Identify which cell holds the provided text, then report its [x, y] central coordinate. 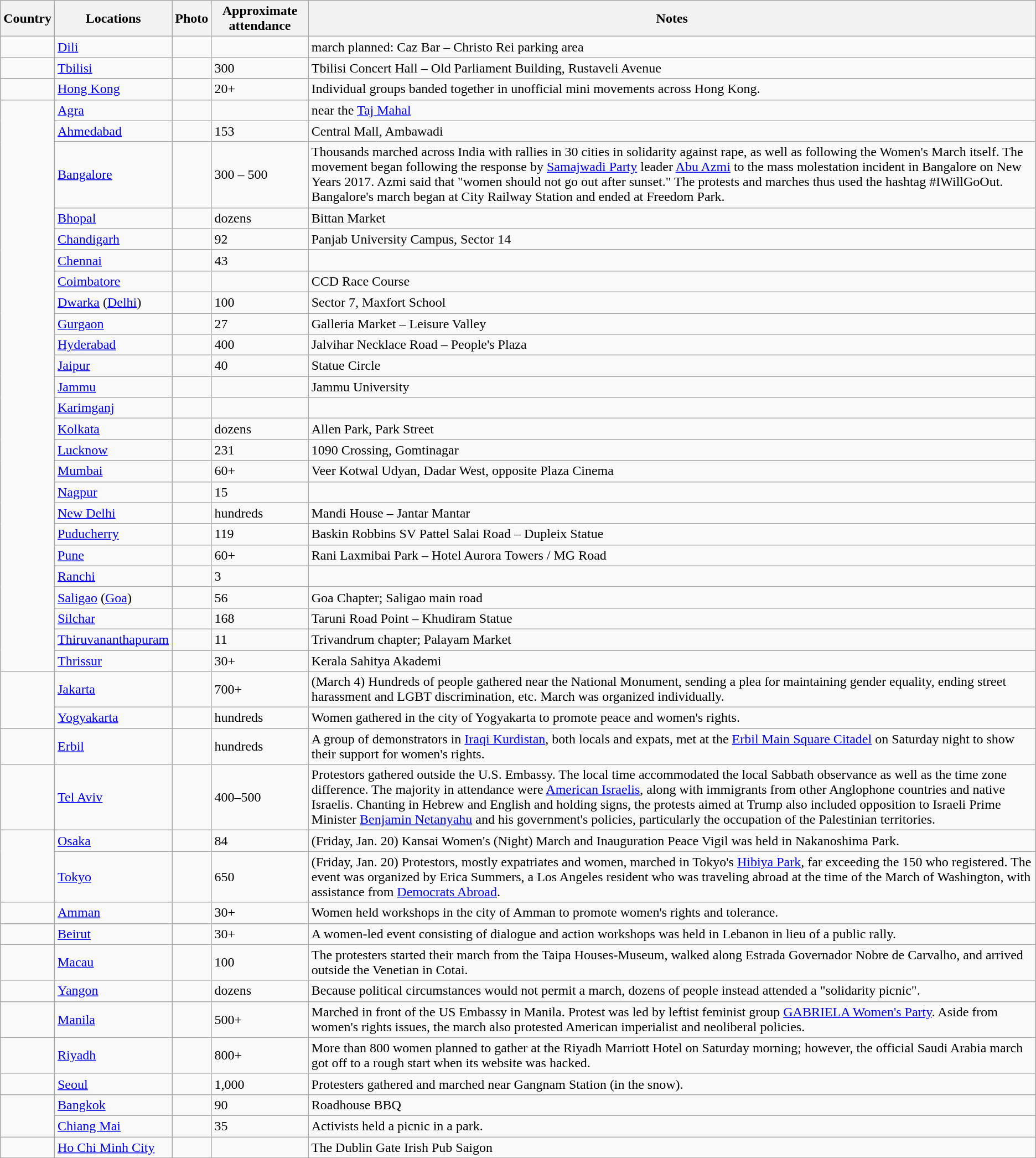
800+ [260, 1055]
Bhopal [113, 218]
Galleria Market – Leisure Valley [672, 324]
Bangkok [113, 1105]
20+ [260, 89]
Activists held a picnic in a park. [672, 1126]
Dwarka (Delhi) [113, 302]
Central Mall, Ambawadi [672, 131]
Yogyakarta [113, 718]
400–500 [260, 797]
Ho Chi Minh City [113, 1147]
CCD Race Course [672, 281]
Thrissur [113, 660]
Ahmedabad [113, 131]
Riyadh [113, 1055]
Manila [113, 1020]
Jammu [113, 387]
Agra [113, 110]
27 [260, 324]
Women gathered in the city of Yogyakarta to promote peace and women's rights. [672, 718]
Macau [113, 962]
84 [260, 841]
43 [260, 260]
Silchar [113, 618]
near the Taj Mahal [672, 110]
119 [260, 534]
Beirut [113, 934]
Bittan Market [672, 218]
400 [260, 345]
40 [260, 366]
Kolkata [113, 429]
Notes [672, 19]
Pune [113, 555]
Mumbai [113, 471]
Roadhouse BBQ [672, 1105]
700+ [260, 690]
Baskin Robbins SV Pattel Salai Road – Dupleix Statue [672, 534]
Tokyo [113, 877]
Karimganj [113, 408]
Puducherry [113, 534]
Individual groups banded together in unofficial mini movements across Hong Kong. [672, 89]
1,000 [260, 1084]
Allen Park, Park Street [672, 429]
Mandi House – Jantar Mantar [672, 513]
Photo [191, 19]
A women-led event consisting of dialogue and action workshops was held in Lebanon in lieu of a public rally. [672, 934]
1090 Crossing, Gomtinagar [672, 450]
Yangon [113, 991]
Rani Laxmibai Park – Hotel Aurora Towers / MG Road [672, 555]
90 [260, 1105]
Nagpur [113, 492]
Gurgaon [113, 324]
Jakarta [113, 690]
Statue Circle [672, 366]
Hong Kong [113, 89]
168 [260, 618]
3 [260, 576]
Trivandrum chapter; Palayam Market [672, 639]
Kerala Sahitya Akademi [672, 660]
Tel Aviv [113, 797]
Coimbatore [113, 281]
Lucknow [113, 450]
Tbilisi [113, 68]
Chennai [113, 260]
Chiang Mai [113, 1126]
Protesters gathered and marched near Gangnam Station (in the snow). [672, 1084]
march planned: Caz Bar – Christo Rei parking area [672, 47]
Jalvihar Necklace Road – People's Plaza [672, 345]
500+ [260, 1020]
153 [260, 131]
Amman [113, 913]
Approximate attendance [260, 19]
Women held workshops in the city of Amman to promote women's rights and tolerance. [672, 913]
35 [260, 1126]
Country [28, 19]
Sector 7, Maxfort School [672, 302]
Locations [113, 19]
Bangalore [113, 175]
Hyderabad [113, 345]
Thiruvananthapuram [113, 639]
Jaipur [113, 366]
Taruni Road Point – Khudiram Statue [672, 618]
Goa Chapter; Saligao main road [672, 597]
231 [260, 450]
Veer Kotwal Udyan, Dadar West, opposite Plaza Cinema [672, 471]
Osaka [113, 841]
Tbilisi Concert Hall – Old Parliament Building, Rustaveli Avenue [672, 68]
15 [260, 492]
Chandigarh [113, 239]
Because political circumstances would not permit a march, dozens of people instead attended a "solidarity picnic". [672, 991]
Panjab University Campus, Sector 14 [672, 239]
Seoul [113, 1084]
56 [260, 597]
Ranchi [113, 576]
Saligao (Goa) [113, 597]
11 [260, 639]
Jammu University [672, 387]
300 – 500 [260, 175]
92 [260, 239]
(Friday, Jan. 20) Kansai Women's (Night) March and Inauguration Peace Vigil was held in Nakanoshima Park. [672, 841]
300 [260, 68]
New Delhi [113, 513]
Dili [113, 47]
650 [260, 877]
Erbil [113, 746]
The Dublin Gate Irish Pub Saigon [672, 1147]
